Locate the cell with the specified text and output its [x, y] center coordinate. 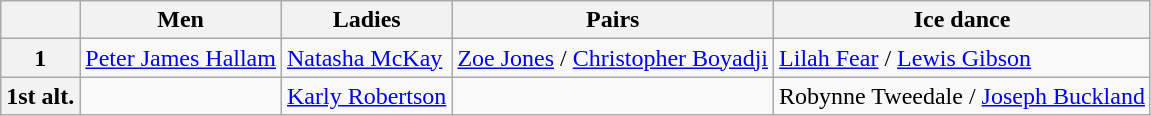
Lilah Fear / Lewis Gibson [962, 58]
Natasha McKay [366, 58]
1 [40, 58]
Karly Robertson [366, 96]
Zoe Jones / Christopher Boyadji [613, 58]
Peter James Hallam [181, 58]
Men [181, 20]
Ladies [366, 20]
Robynne Tweedale / Joseph Buckland [962, 96]
Pairs [613, 20]
Ice dance [962, 20]
1st alt. [40, 96]
